Locate the cell with the specified text and output its (X, Y) center coordinate. 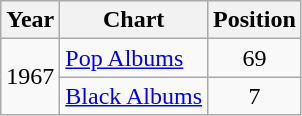
Chart (134, 20)
69 (255, 58)
Position (255, 20)
Black Albums (134, 96)
Pop Albums (134, 58)
7 (255, 96)
Year (30, 20)
1967 (30, 77)
